Identify which cell holds the provided text, then report its [X, Y] central coordinate. 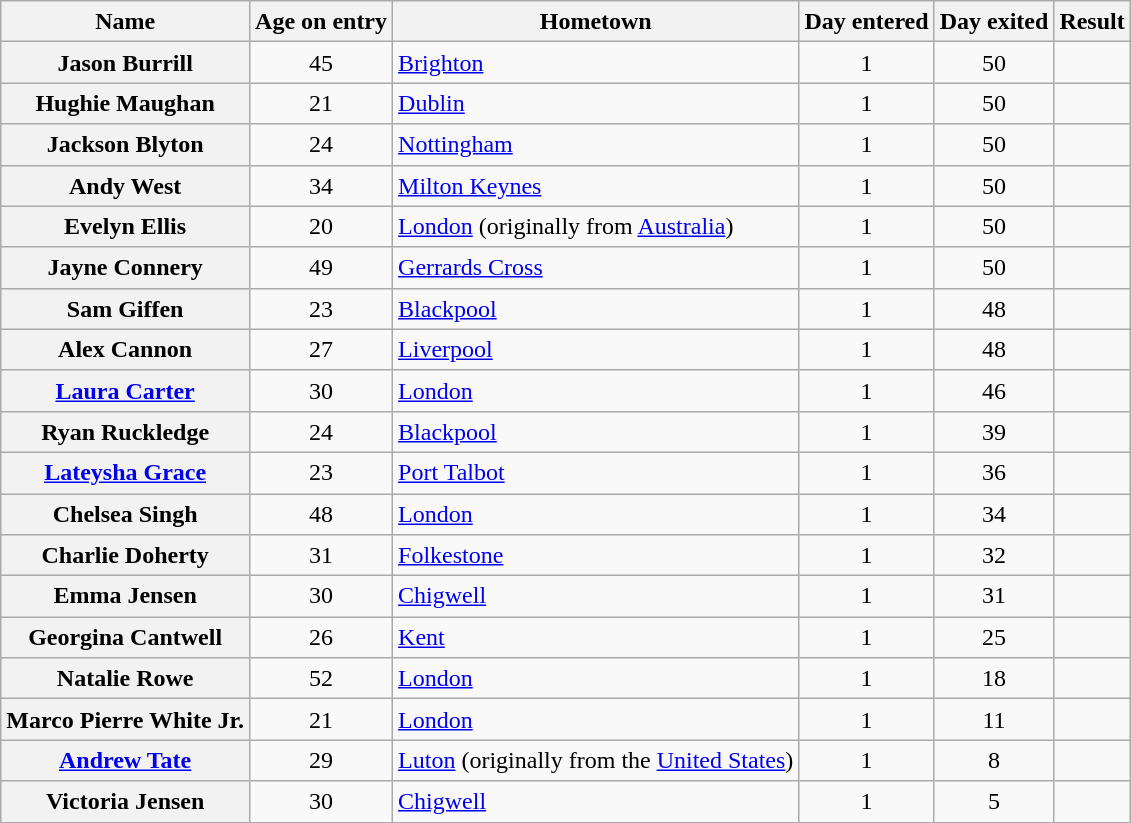
26 [322, 638]
Brighton [596, 62]
Dublin [596, 104]
Hughie Maughan [126, 104]
32 [994, 556]
Day entered [866, 22]
Chelsea Singh [126, 514]
Day exited [994, 22]
Liverpool [596, 350]
Ryan Ruckledge [126, 432]
Charlie Doherty [126, 556]
Hometown [596, 22]
Andy West [126, 186]
Port Talbot [596, 472]
49 [322, 268]
Result [1092, 22]
5 [994, 802]
52 [322, 678]
29 [322, 760]
Marco Pierre White Jr. [126, 720]
Jason Burrill [126, 62]
Jayne Connery [126, 268]
27 [322, 350]
Kent [596, 638]
Lateysha Grace [126, 472]
Laura Carter [126, 390]
Georgina Cantwell [126, 638]
Jackson Blyton [126, 144]
20 [322, 226]
Sam Giffen [126, 308]
Nottingham [596, 144]
Gerrards Cross [596, 268]
Emma Jensen [126, 596]
Evelyn Ellis [126, 226]
Andrew Tate [126, 760]
18 [994, 678]
Milton Keynes [596, 186]
Luton (originally from the United States) [596, 760]
8 [994, 760]
London (originally from Australia) [596, 226]
Victoria Jensen [126, 802]
Folkestone [596, 556]
Natalie Rowe [126, 678]
36 [994, 472]
45 [322, 62]
46 [994, 390]
Alex Cannon [126, 350]
Name [126, 22]
25 [994, 638]
11 [994, 720]
39 [994, 432]
Age on entry [322, 22]
